Return the [X, Y] coordinate for the center point of the cell that contains the specified text.  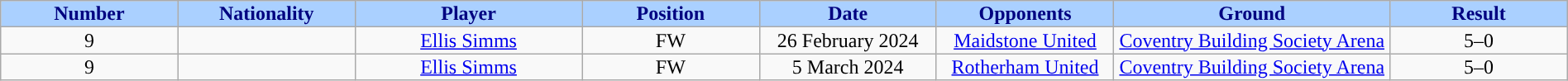
Date [848, 14]
Ground [1252, 14]
Player [468, 14]
Number [89, 14]
Position [671, 14]
Result [1479, 14]
26 February 2024 [848, 40]
5 March 2024 [848, 67]
Nationality [266, 14]
Opponents [1025, 14]
Maidstone United [1025, 40]
Rotherham United [1025, 67]
